Scan for the cell matching the given text and deliver its (x, y) coordinate at center. 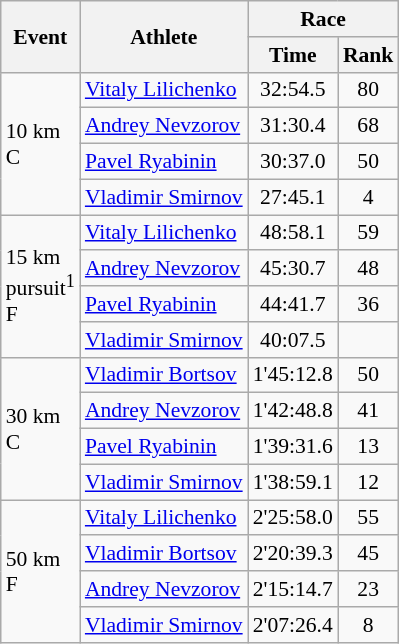
68 (368, 126)
55 (368, 518)
10 km C (40, 143)
1'45:12.8 (293, 375)
48:58.1 (293, 233)
41 (368, 411)
23 (368, 589)
1'39:31.6 (293, 447)
40:07.5 (293, 340)
Event (40, 36)
2'07:26.4 (293, 625)
36 (368, 304)
2'15:14.7 (293, 589)
1'38:59.1 (293, 482)
2'20:39.3 (293, 554)
44:41.7 (293, 304)
32:54.5 (293, 90)
12 (368, 482)
15 km pursuit1 F (40, 286)
59 (368, 233)
8 (368, 625)
1'42:48.8 (293, 411)
31:30.4 (293, 126)
4 (368, 197)
Time (293, 55)
30:37.0 (293, 162)
Rank (368, 55)
45:30.7 (293, 269)
2'25:58.0 (293, 518)
50 km F (40, 571)
30 km C (40, 428)
13 (368, 447)
27:45.1 (293, 197)
45 (368, 554)
80 (368, 90)
Athlete (164, 36)
48 (368, 269)
Race (324, 19)
